Return the [x, y] coordinate for the center point of the cell that contains the specified text.  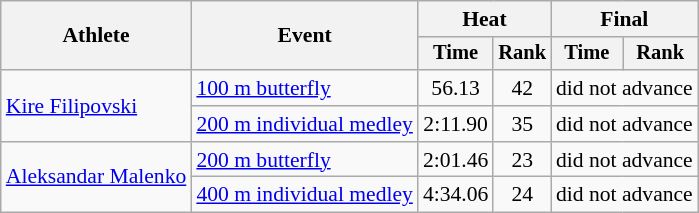
56.13 [456, 88]
400 m individual medley [304, 195]
Heat [484, 19]
2:11.90 [456, 124]
24 [522, 195]
Aleksandar Malenko [96, 178]
Athlete [96, 36]
35 [522, 124]
200 m individual medley [304, 124]
23 [522, 160]
2:01.46 [456, 160]
42 [522, 88]
Final [624, 19]
100 m butterfly [304, 88]
Event [304, 36]
Kire Filipovski [96, 106]
4:34.06 [456, 195]
200 m butterfly [304, 160]
